Scan for the cell matching the given text and deliver its [x, y] coordinate at center. 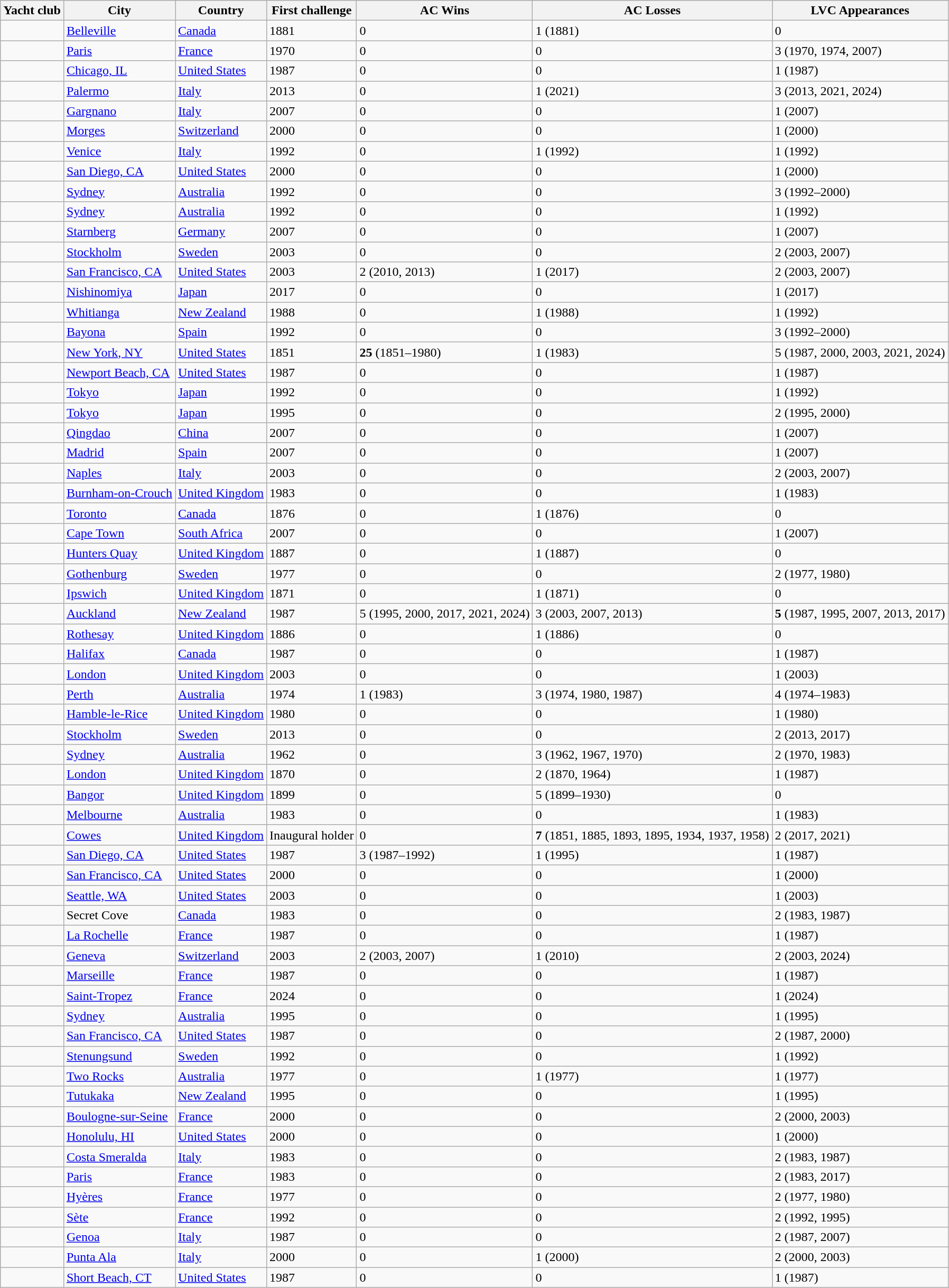
3 (2003, 2007, 2013) [652, 614]
1886 [312, 634]
Genoa [119, 1237]
Costa Smeralda [119, 1156]
Two Rocks [119, 1076]
1870 [312, 774]
2 (1870, 1964) [652, 774]
2 (1970, 1983) [860, 754]
Madrid [119, 453]
Marseille [119, 976]
Starnberg [119, 231]
2024 [312, 996]
Belleville [119, 31]
5 (1899–1930) [652, 795]
1876 [312, 513]
25 (1851–1980) [445, 352]
Tutukaka [119, 1096]
Toronto [119, 513]
Boulogne-sur-Seine [119, 1116]
2 (1995, 2000) [860, 413]
Hunters Quay [119, 553]
1 (2021) [652, 91]
3 (2013, 2021, 2024) [860, 91]
2 (2017, 2021) [860, 835]
Naples [119, 473]
2 (2013, 2017) [860, 734]
1 (2024) [860, 996]
1 (1876) [652, 513]
3 (1987–1992) [445, 855]
1980 [312, 714]
South Africa [221, 533]
1 (1871) [652, 594]
Sète [119, 1217]
Cowes [119, 835]
1887 [312, 553]
Halifax [119, 654]
1988 [312, 312]
Punta Ala [119, 1257]
5 (1987, 1995, 2007, 2013, 2017) [860, 614]
Venice [119, 151]
City [119, 11]
1970 [312, 51]
1 (1988) [652, 312]
1871 [312, 594]
3 (1962, 1967, 1970) [652, 754]
5 (1987, 2000, 2003, 2021, 2024) [860, 352]
Gargnano [119, 111]
1974 [312, 694]
Bangor [119, 795]
Geneva [119, 956]
Nishinomiya [119, 292]
Palermo [119, 91]
New York, NY [119, 352]
3 (1974, 1980, 1987) [652, 694]
Short Beach, CT [119, 1277]
1851 [312, 352]
Perth [119, 694]
2 (1992, 1995) [860, 1217]
Melbourne [119, 815]
1962 [312, 754]
Seattle, WA [119, 895]
3 (1970, 1974, 2007) [860, 51]
Stenungsund [119, 1056]
7 (1851, 1885, 1893, 1895, 1934, 1937, 1958) [652, 835]
5 (1995, 2000, 2017, 2021, 2024) [445, 614]
La Rochelle [119, 936]
Chicago, IL [119, 71]
2 (2003, 2024) [860, 956]
Country [221, 11]
Secret Cove [119, 916]
Morges [119, 131]
1899 [312, 795]
First challenge [312, 11]
2 (1987, 2000) [860, 1036]
Honolulu, HI [119, 1136]
1 (1887) [652, 553]
Bayona [119, 332]
2017 [312, 292]
2 (1987, 2007) [860, 1237]
Saint-Tropez [119, 996]
AC Losses [652, 11]
Hyères [119, 1197]
LVC Appearances [860, 11]
Inaugural holder [312, 835]
Auckland [119, 614]
Burnham-on-Crouch [119, 493]
Whitianga [119, 312]
Rothesay [119, 634]
Yacht club [32, 11]
Hamble-le-Rice [119, 714]
Cape Town [119, 533]
Germany [221, 231]
1881 [312, 31]
AC Wins [445, 11]
1 (2010) [652, 956]
Qingdao [119, 433]
Newport Beach, CA [119, 372]
Gothenburg [119, 573]
1 (1886) [652, 634]
China [221, 433]
2 (2010, 2013) [445, 272]
1 (1881) [652, 31]
2 (1983, 2017) [860, 1177]
1 (1980) [860, 714]
Ipswich [119, 594]
4 (1974–1983) [860, 694]
